Return (x, y) of the center of cell containing provided text 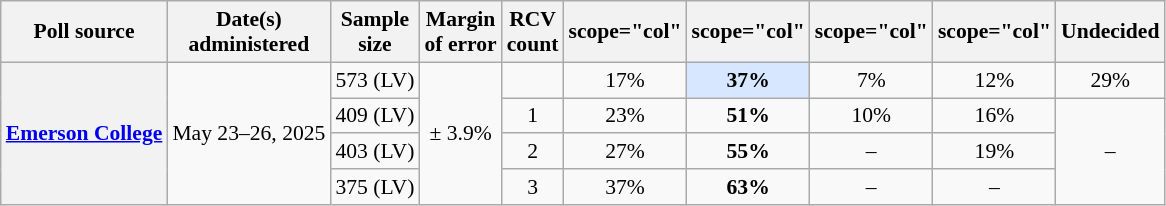
1 (533, 116)
23% (624, 116)
Date(s)administered (248, 32)
Samplesize (374, 32)
17% (624, 80)
Undecided (1110, 32)
27% (624, 152)
± 3.9% (460, 133)
May 23–26, 2025 (248, 133)
409 (LV) (374, 116)
3 (533, 187)
Poll source (84, 32)
375 (LV) (374, 187)
2 (533, 152)
7% (872, 80)
573 (LV) (374, 80)
16% (994, 116)
63% (748, 187)
Emerson College (84, 133)
19% (994, 152)
10% (872, 116)
29% (1110, 80)
403 (LV) (374, 152)
Marginof error (460, 32)
12% (994, 80)
55% (748, 152)
RCVcount (533, 32)
51% (748, 116)
